Pinpoint the cell where the given text exists, returning its (x, y) midpoint coordinate. 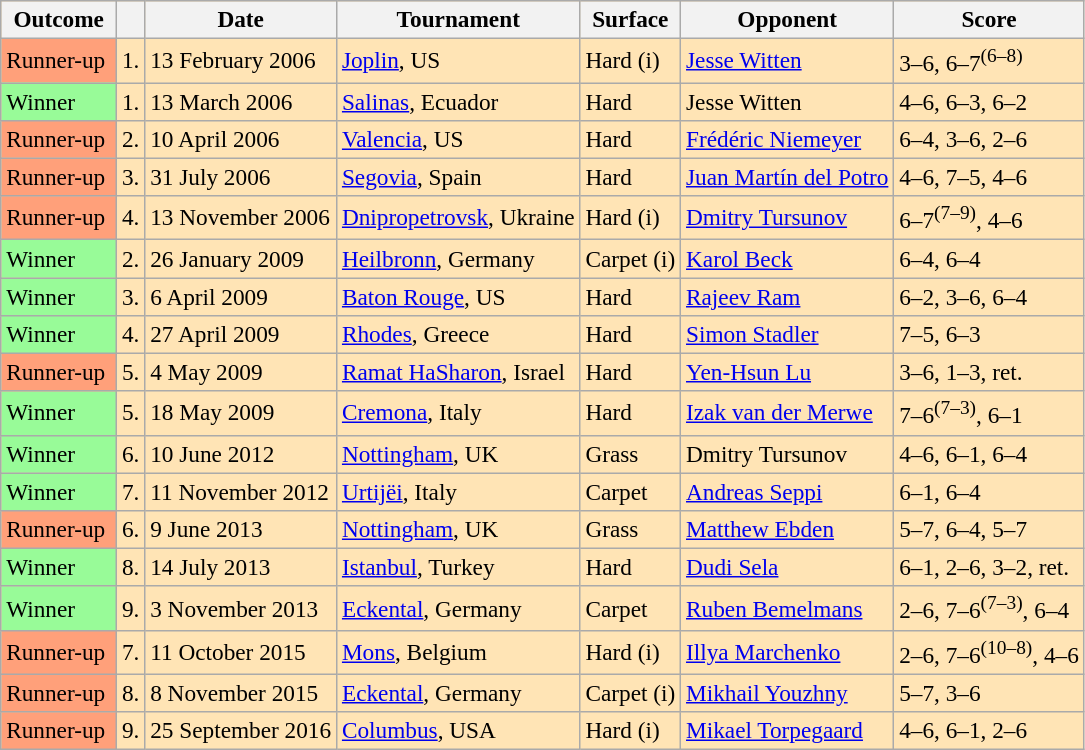
7–5, 6–3 (989, 334)
Segovia, Spain (458, 177)
Mikael Torpegaard (788, 731)
11 October 2015 (241, 652)
Outcome (59, 19)
6–1, 6–4 (989, 491)
3–6, 1–3, ret. (989, 372)
4–6, 6–1, 6–4 (989, 454)
27 April 2009 (241, 334)
6 April 2009 (241, 296)
4–6, 7–5, 4–6 (989, 177)
6–1, 2–6, 3–2, ret. (989, 567)
Illya Marchenko (788, 652)
4–6, 6–1, 2–6 (989, 731)
Istanbul, Turkey (458, 567)
Joplin, US (458, 60)
6–4, 3–6, 2–6 (989, 139)
Matthew Ebden (788, 529)
Juan Martín del Potro (788, 177)
Columbus, USA (458, 731)
10 April 2006 (241, 139)
Score (989, 19)
Urtijëi, Italy (458, 491)
31 July 2006 (241, 177)
2–6, 7–6(10–8), 4–6 (989, 652)
Mikhail Youzhny (788, 693)
18 May 2009 (241, 413)
Simon Stadler (788, 334)
11 November 2012 (241, 491)
4–6, 6–3, 6–2 (989, 101)
Karol Beck (788, 258)
Rajeev Ram (788, 296)
10 June 2012 (241, 454)
2–6, 7–6(7–3), 6–4 (989, 608)
9 June 2013 (241, 529)
6–7(7–9), 4–6 (989, 217)
13 November 2006 (241, 217)
13 March 2006 (241, 101)
14 July 2013 (241, 567)
Opponent (788, 19)
Frédéric Niemeyer (788, 139)
Rhodes, Greece (458, 334)
3 November 2013 (241, 608)
6–4, 6–4 (989, 258)
7–6(7–3), 6–1 (989, 413)
Dudi Sela (788, 567)
5–7, 6–4, 5–7 (989, 529)
Salinas, Ecuador (458, 101)
Dnipropetrovsk, Ukraine (458, 217)
Yen-Hsun Lu (788, 372)
Baton Rouge, US (458, 296)
3–6, 6–7(6–8) (989, 60)
Surface (630, 19)
Ruben Bemelmans (788, 608)
13 February 2006 (241, 60)
Cremona, Italy (458, 413)
Izak van der Merwe (788, 413)
25 September 2016 (241, 731)
8 November 2015 (241, 693)
6–2, 3–6, 6–4 (989, 296)
Mons, Belgium (458, 652)
4 May 2009 (241, 372)
Date (241, 19)
Andreas Seppi (788, 491)
Ramat HaSharon, Israel (458, 372)
Tournament (458, 19)
26 January 2009 (241, 258)
5–7, 3–6 (989, 693)
Heilbronn, Germany (458, 258)
Valencia, US (458, 139)
